Scan for the cell matching the given text and deliver its (X, Y) coordinate at center. 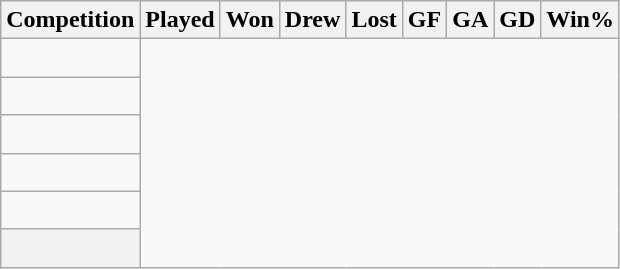
GF (424, 20)
GA (470, 20)
GD (518, 20)
Lost (374, 20)
Win% (580, 20)
Won (250, 20)
Competition (70, 20)
Played (180, 20)
Drew (312, 20)
